Determine the [x, y] coordinate at the center of the cell enclosing the given text.  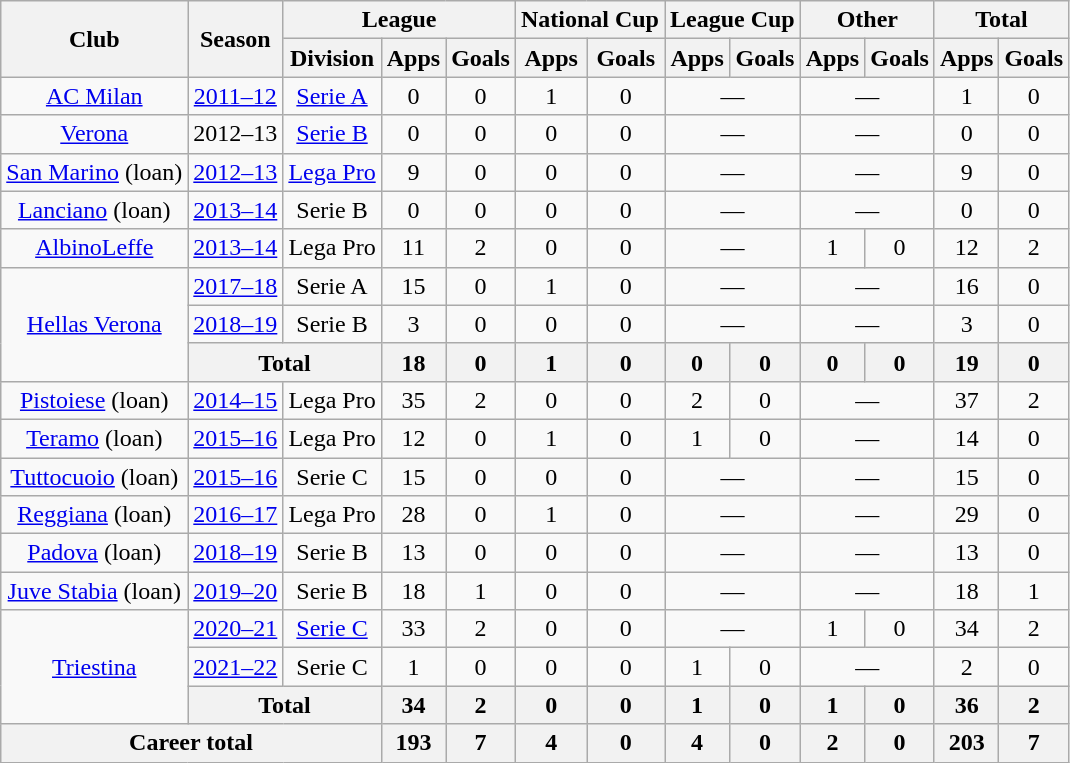
Other [867, 20]
Padova (loan) [94, 553]
11 [413, 248]
Division [332, 58]
35 [413, 400]
2021–22 [236, 667]
Juve Stabia (loan) [94, 591]
193 [413, 743]
Season [236, 39]
Teramo (loan) [94, 438]
2014–15 [236, 400]
28 [413, 515]
San Marino (loan) [94, 172]
Verona [94, 134]
14 [966, 438]
29 [966, 515]
Hellas Verona [94, 324]
Tuttocuoio (loan) [94, 477]
Career total [191, 743]
2011–12 [236, 96]
19 [966, 362]
AlbinoLeffe [94, 248]
16 [966, 286]
37 [966, 400]
203 [966, 743]
33 [413, 629]
Club [94, 39]
National Cup [590, 20]
League [400, 20]
AC Milan [94, 96]
2020–21 [236, 629]
2016–17 [236, 515]
2019–20 [236, 591]
36 [966, 705]
2017–18 [236, 286]
Pistoiese (loan) [94, 400]
Reggiana (loan) [94, 515]
Lanciano (loan) [94, 210]
Triestina [94, 667]
League Cup [732, 20]
